Locate the cell with the specified text and output its (X, Y) center coordinate. 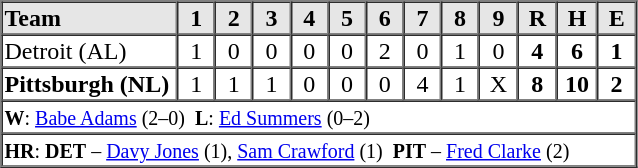
R (538, 18)
9 (498, 18)
HR: DET – Davy Jones (1), Sam Crawford (1) PIT – Fred Clarke (2) (319, 150)
3 (272, 18)
Pittsburgh (NL) (90, 84)
X (498, 84)
Detroit (AL) (90, 50)
10 (577, 84)
W: Babe Adams (2–0) L: Ed Summers (0–2) (319, 116)
5 (347, 18)
H (577, 18)
E (616, 18)
7 (423, 18)
Team (90, 18)
